Return (X, Y) of the center of cell containing provided text 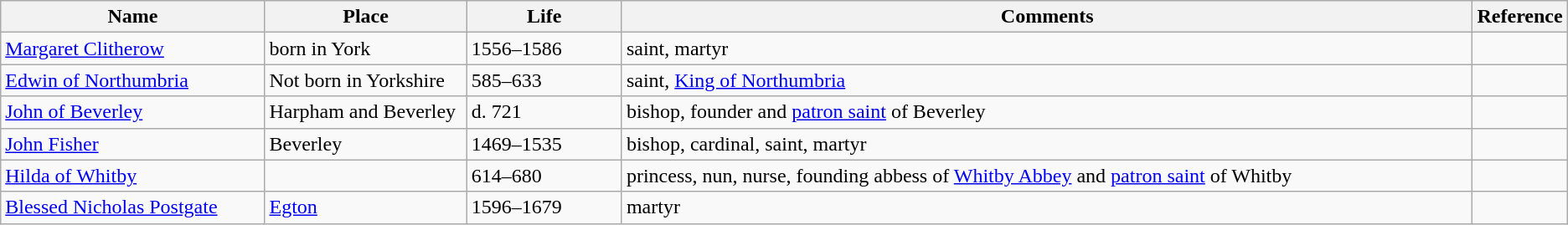
bishop, founder and patron saint of Beverley (1047, 112)
born in York (365, 49)
saint, martyr (1047, 49)
Place (365, 17)
Egton (365, 207)
614–680 (544, 176)
Harpham and Beverley (365, 112)
Edwin of Northumbria (132, 80)
bishop, cardinal, saint, martyr (1047, 144)
Beverley (365, 144)
Margaret Clitherow (132, 49)
Not born in Yorkshire (365, 80)
1556–1586 (544, 49)
Reference (1519, 17)
saint, King of Northumbria (1047, 80)
Name (132, 17)
1469–1535 (544, 144)
martyr (1047, 207)
Blessed Nicholas Postgate (132, 207)
John of Beverley (132, 112)
Life (544, 17)
585–633 (544, 80)
d. 721 (544, 112)
1596–1679 (544, 207)
Comments (1047, 17)
princess, nun, nurse, founding abbess of Whitby Abbey and patron saint of Whitby (1047, 176)
John Fisher (132, 144)
Hilda of Whitby (132, 176)
